Output the (x, y) coordinate of the center of the cell containing the given text.  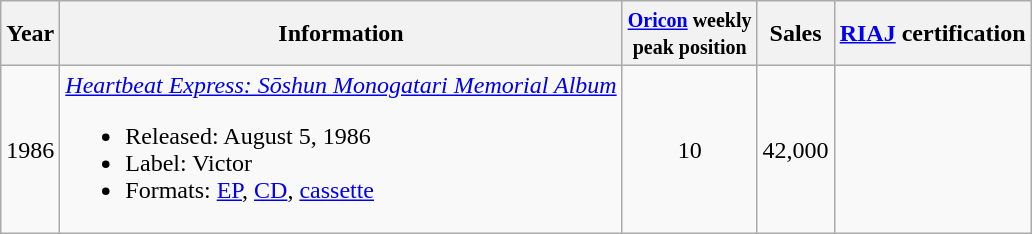
10 (690, 150)
Heartbeat Express: Sōshun Monogatari Memorial AlbumReleased: August 5, 1986Label: VictorFormats: EP, CD, cassette (341, 150)
RIAJ certification (932, 34)
Year (30, 34)
Sales (796, 34)
1986 (30, 150)
Information (341, 34)
42,000 (796, 150)
Oricon weeklypeak position (690, 34)
